Return [x, y] of the center of cell containing provided text 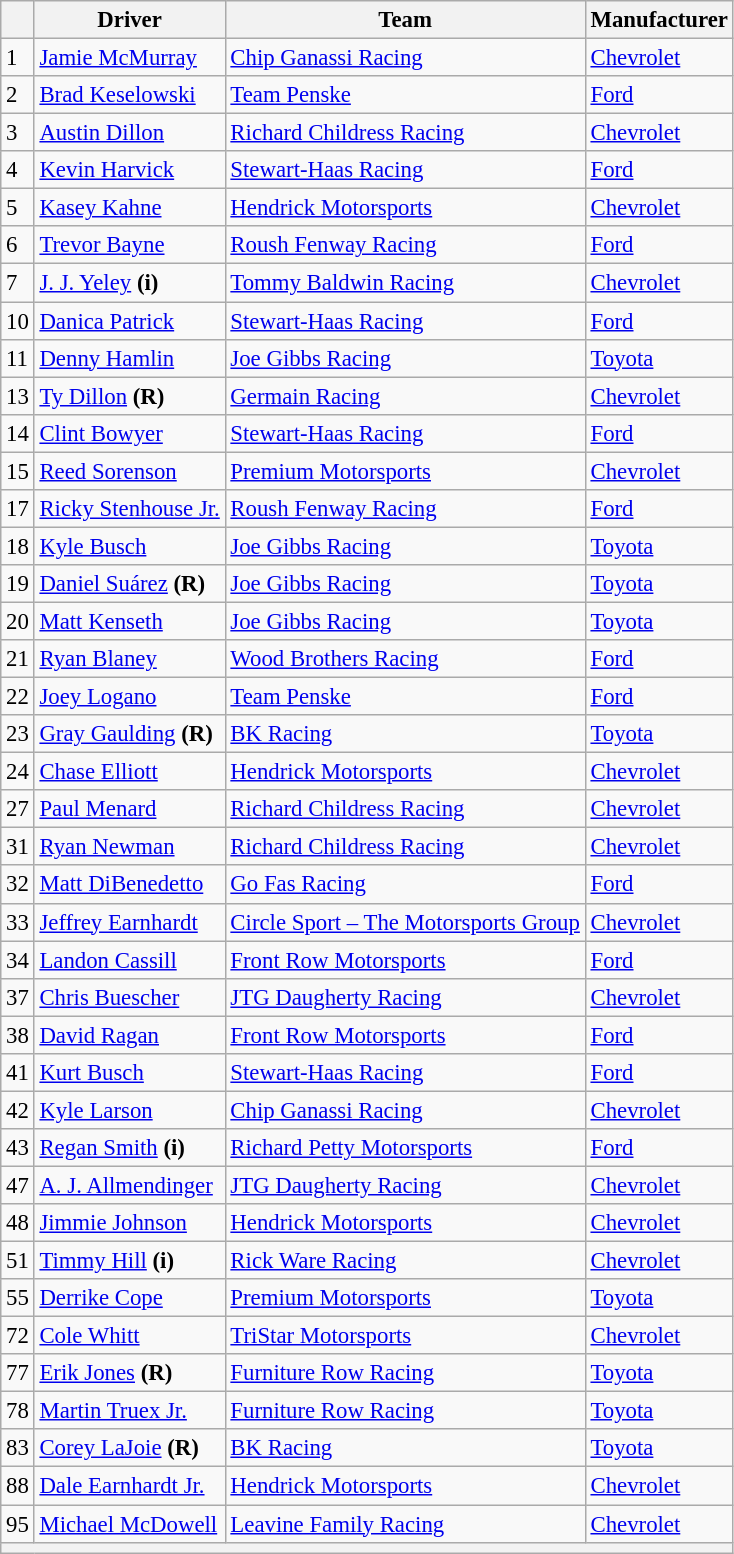
Derrike Cope [130, 1298]
Reed Sorenson [130, 471]
43 [18, 1148]
Regan Smith (i) [130, 1148]
Danica Patrick [130, 321]
88 [18, 1486]
Cole Whitt [130, 1336]
24 [18, 772]
33 [18, 922]
23 [18, 734]
21 [18, 659]
Kyle Larson [130, 1110]
47 [18, 1185]
37 [18, 997]
95 [18, 1524]
Corey LaJoie (R) [130, 1449]
Ryan Blaney [130, 659]
55 [18, 1298]
Denny Hamlin [130, 358]
Chase Elliott [130, 772]
Ryan Newman [130, 847]
Ricky Stenhouse Jr. [130, 509]
Wood Brothers Racing [405, 659]
Jimmie Johnson [130, 1223]
Ty Dillon (R) [130, 396]
4 [18, 170]
31 [18, 847]
Trevor Bayne [130, 245]
18 [18, 546]
Matt Kenseth [130, 621]
Driver [130, 20]
20 [18, 621]
Tommy Baldwin Racing [405, 283]
Rick Ware Racing [405, 1261]
Gray Gaulding (R) [130, 734]
19 [18, 584]
1 [18, 58]
Kurt Busch [130, 1073]
Dale Earnhardt Jr. [130, 1486]
Brad Keselowski [130, 95]
77 [18, 1373]
A. J. Allmendinger [130, 1185]
Chris Buescher [130, 997]
David Ragan [130, 1035]
13 [18, 396]
38 [18, 1035]
Matt DiBenedetto [130, 885]
17 [18, 509]
Kasey Kahne [130, 208]
Kyle Busch [130, 546]
7 [18, 283]
Landon Cassill [130, 960]
5 [18, 208]
11 [18, 358]
Jamie McMurray [130, 58]
15 [18, 471]
Germain Racing [405, 396]
51 [18, 1261]
Erik Jones (R) [130, 1373]
Go Fas Racing [405, 885]
27 [18, 809]
72 [18, 1336]
J. J. Yeley (i) [130, 283]
Kevin Harvick [130, 170]
10 [18, 321]
Manufacturer [659, 20]
3 [18, 133]
Timmy Hill (i) [130, 1261]
32 [18, 885]
Circle Sport – The Motorsports Group [405, 922]
Leavine Family Racing [405, 1524]
48 [18, 1223]
Clint Bowyer [130, 433]
83 [18, 1449]
TriStar Motorsports [405, 1336]
22 [18, 697]
41 [18, 1073]
Austin Dillon [130, 133]
14 [18, 433]
Jeffrey Earnhardt [130, 922]
34 [18, 960]
Joey Logano [130, 697]
42 [18, 1110]
78 [18, 1411]
2 [18, 95]
6 [18, 245]
Martin Truex Jr. [130, 1411]
Daniel Suárez (R) [130, 584]
Team [405, 20]
Richard Petty Motorsports [405, 1148]
Michael McDowell [130, 1524]
Paul Menard [130, 809]
